Identify which cell holds the provided text, then report its [X, Y] central coordinate. 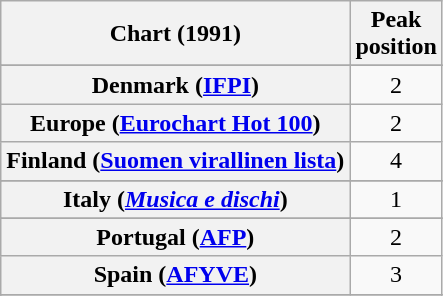
Chart (1991) [176, 34]
4 [396, 161]
Italy (Musica e dischi) [176, 199]
Finland (Suomen virallinen lista) [176, 161]
3 [396, 275]
1 [396, 199]
Denmark (IFPI) [176, 85]
Spain (AFYVE) [176, 275]
Europe (Eurochart Hot 100) [176, 123]
Portugal (AFP) [176, 237]
Peakposition [396, 34]
